Scan for the cell matching the given text and deliver its (X, Y) coordinate at center. 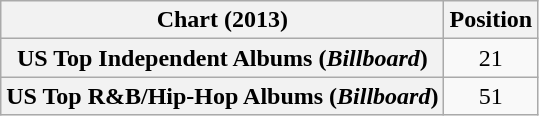
Chart (2013) (222, 20)
US Top Independent Albums (Billboard) (222, 58)
Position (491, 20)
21 (491, 58)
US Top R&B/Hip-Hop Albums (Billboard) (222, 96)
51 (491, 96)
